Locate the cell with the specified text and output its [x, y] center coordinate. 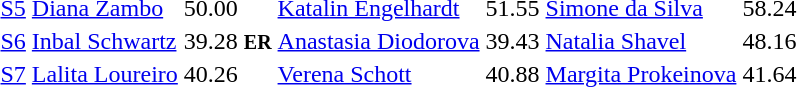
Anastasia Diodorova [378, 41]
39.28 ER [228, 41]
Inbal Schwartz [104, 41]
39.43 [512, 41]
Natalia Shavel [641, 41]
